Scan for the cell matching the given text and deliver its (X, Y) coordinate at center. 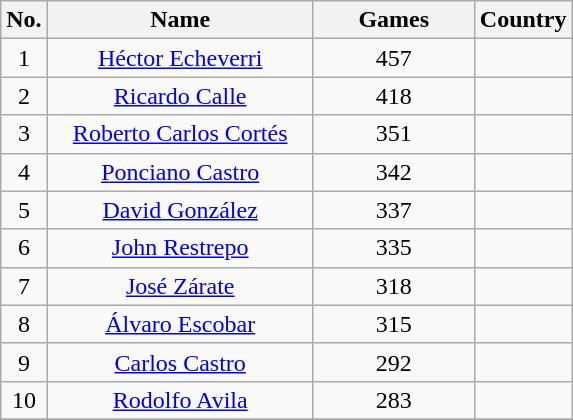
292 (394, 362)
Ponciano Castro (180, 172)
Roberto Carlos Cortés (180, 134)
8 (24, 324)
John Restrepo (180, 248)
10 (24, 400)
337 (394, 210)
318 (394, 286)
Rodolfo Avila (180, 400)
1 (24, 58)
283 (394, 400)
4 (24, 172)
No. (24, 20)
315 (394, 324)
9 (24, 362)
José Zárate (180, 286)
5 (24, 210)
David González (180, 210)
Name (180, 20)
Carlos Castro (180, 362)
Games (394, 20)
Ricardo Calle (180, 96)
457 (394, 58)
342 (394, 172)
Álvaro Escobar (180, 324)
2 (24, 96)
351 (394, 134)
Héctor Echeverri (180, 58)
418 (394, 96)
3 (24, 134)
7 (24, 286)
Country (523, 20)
335 (394, 248)
6 (24, 248)
